Pinpoint the cell where the given text exists, returning its (X, Y) midpoint coordinate. 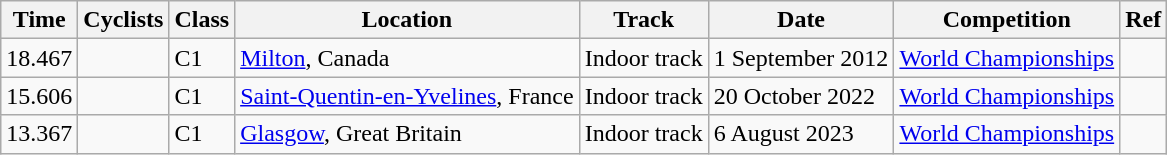
18.467 (40, 58)
Date (801, 20)
13.367 (40, 134)
Saint-Quentin-en-Yvelines, France (408, 96)
20 October 2022 (801, 96)
Location (408, 20)
Time (40, 20)
Glasgow, Great Britain (408, 134)
Ref (1144, 20)
Class (202, 20)
15.606 (40, 96)
6 August 2023 (801, 134)
1 September 2012 (801, 58)
Cyclists (124, 20)
Track (644, 20)
Competition (1007, 20)
Milton, Canada (408, 58)
